For the text-containing cell, return its midpoint in (x, y) coordinate format. 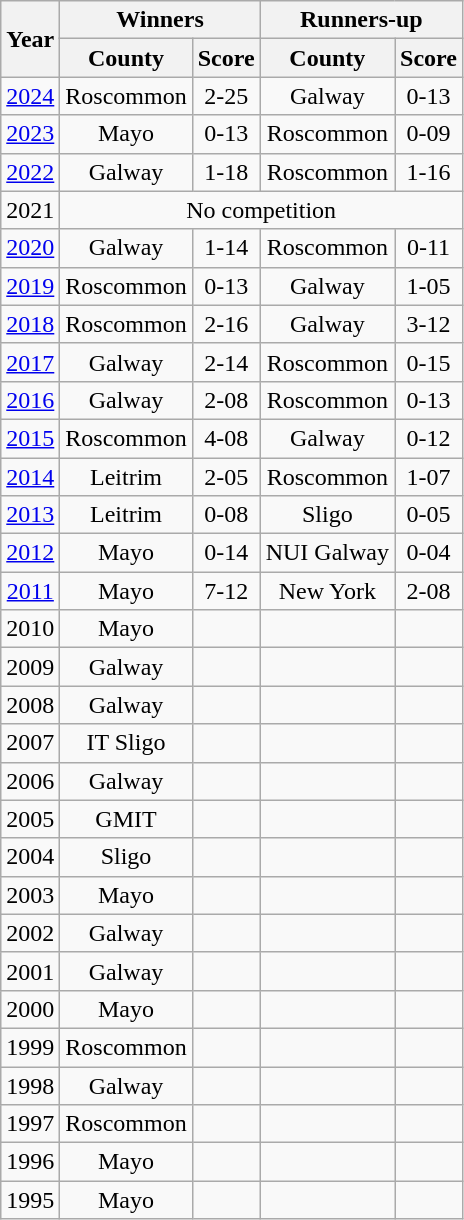
2020 (30, 248)
2014 (30, 477)
2005 (30, 819)
2019 (30, 286)
1996 (30, 1162)
0-08 (226, 515)
2-14 (226, 362)
1998 (30, 1085)
2-05 (226, 477)
2021 (30, 210)
2023 (30, 134)
1995 (30, 1200)
0-05 (429, 515)
2002 (30, 933)
1-16 (429, 172)
2001 (30, 971)
0-15 (429, 362)
3-12 (429, 324)
GMIT (126, 819)
New York (327, 591)
No competition (262, 210)
1-14 (226, 248)
2008 (30, 705)
2004 (30, 857)
IT Sligo (126, 743)
0-11 (429, 248)
NUI Galway (327, 553)
1997 (30, 1124)
2011 (30, 591)
2012 (30, 553)
2007 (30, 743)
2017 (30, 362)
2024 (30, 96)
1-05 (429, 286)
1-18 (226, 172)
2018 (30, 324)
2010 (30, 629)
4-08 (226, 438)
Runners-up (361, 20)
Year (30, 39)
2016 (30, 400)
2-25 (226, 96)
1-07 (429, 477)
0-04 (429, 553)
2000 (30, 1009)
7-12 (226, 591)
2022 (30, 172)
0-09 (429, 134)
0-12 (429, 438)
2015 (30, 438)
2003 (30, 895)
1999 (30, 1047)
2009 (30, 667)
0-14 (226, 553)
2013 (30, 515)
Winners (160, 20)
2-16 (226, 324)
2006 (30, 781)
